For the text-containing cell, return its midpoint in [X, Y] coordinate format. 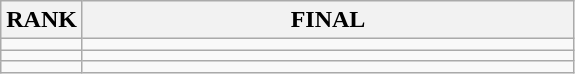
FINAL [328, 20]
RANK [42, 20]
